Provide the (X, Y) coordinate of the cell's center where the given text is located.  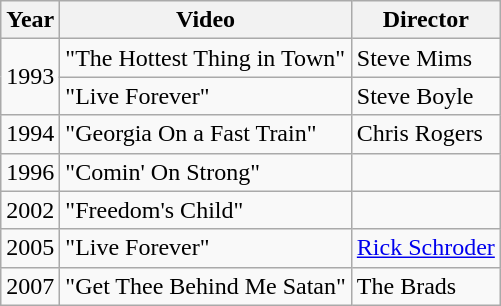
2007 (30, 286)
Steve Mims (426, 58)
"The Hottest Thing in Town" (206, 58)
Chris Rogers (426, 134)
"Georgia On a Fast Train" (206, 134)
2002 (30, 210)
"Freedom's Child" (206, 210)
1993 (30, 77)
1996 (30, 172)
2005 (30, 248)
"Get Thee Behind Me Satan" (206, 286)
1994 (30, 134)
Steve Boyle (426, 96)
Year (30, 20)
Video (206, 20)
The Brads (426, 286)
Director (426, 20)
"Comin' On Strong" (206, 172)
Rick Schroder (426, 248)
